Locate the cell with the specified text and output its [X, Y] center coordinate. 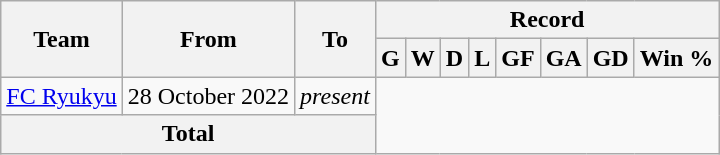
Total [188, 134]
Team [62, 39]
L [482, 58]
W [422, 58]
Record [546, 20]
From [208, 39]
Win % [676, 58]
G [390, 58]
GF [518, 58]
FC Ryukyu [62, 96]
D [454, 58]
GA [564, 58]
To [336, 39]
28 October 2022 [208, 96]
present [336, 96]
GD [610, 58]
